From the cell containing the given text, extract its center point as [x, y] coordinate. 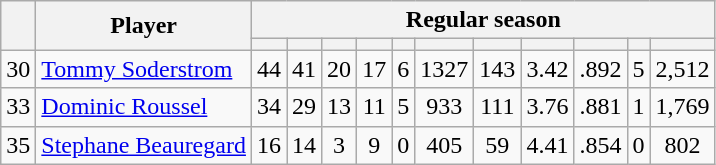
9 [374, 145]
1,769 [682, 107]
405 [444, 145]
Dominic Roussel [144, 107]
30 [18, 69]
44 [268, 69]
20 [340, 69]
6 [404, 69]
111 [498, 107]
.881 [600, 107]
14 [304, 145]
13 [340, 107]
933 [444, 107]
Player [144, 26]
1327 [444, 69]
33 [18, 107]
Stephane Beauregard [144, 145]
802 [682, 145]
.892 [600, 69]
3.76 [548, 107]
11 [374, 107]
35 [18, 145]
4.41 [548, 145]
2,512 [682, 69]
29 [304, 107]
1 [638, 107]
59 [498, 145]
41 [304, 69]
143 [498, 69]
3.42 [548, 69]
3 [340, 145]
.854 [600, 145]
16 [268, 145]
34 [268, 107]
17 [374, 69]
Tommy Soderstrom [144, 69]
Regular season [483, 20]
